Detect which cell encompasses the target text, then output its [X, Y] center coordinate. 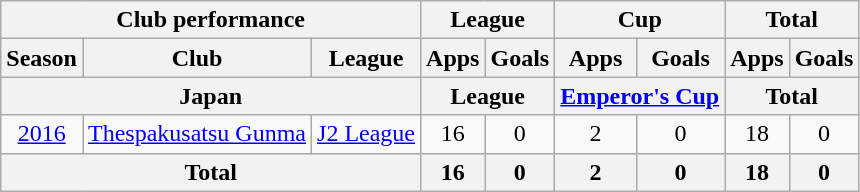
Club [196, 58]
J2 League [366, 134]
2016 [42, 134]
Club performance [211, 20]
Japan [211, 96]
Thespakusatsu Gunma [196, 134]
Emperor's Cup [640, 96]
Season [42, 58]
Cup [640, 20]
